Capture the cell that displays the provided text and extract its [x, y] central coordinate. 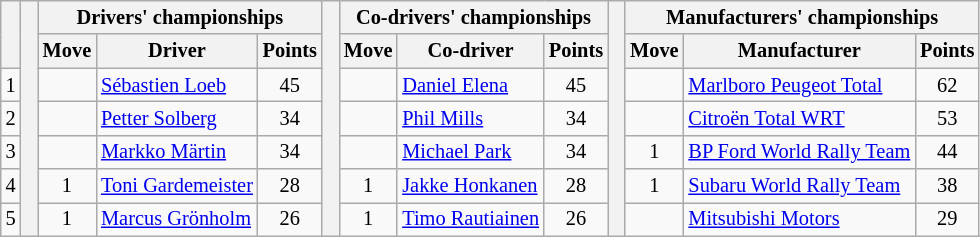
Driver [177, 51]
2 [11, 118]
Petter Solberg [177, 118]
Manufacturer [799, 51]
38 [947, 186]
Michael Park [470, 152]
Jakke Honkanen [470, 186]
Manufacturers' championships [802, 17]
5 [11, 219]
Marlboro Peugeot Total [799, 85]
53 [947, 118]
Daniel Elena [470, 85]
Sébastien Loeb [177, 85]
4 [11, 186]
Timo Rautiainen [470, 219]
Subaru World Rally Team [799, 186]
62 [947, 85]
Mitsubishi Motors [799, 219]
Drivers' championships [180, 17]
Toni Gardemeister [177, 186]
3 [11, 152]
29 [947, 219]
Markko Märtin [177, 152]
Co-driver [470, 51]
Citroën Total WRT [799, 118]
Marcus Grönholm [177, 219]
44 [947, 152]
Phil Mills [470, 118]
Co-drivers' championships [474, 17]
BP Ford World Rally Team [799, 152]
